Scan for the cell matching the given text and deliver its [X, Y] coordinate at center. 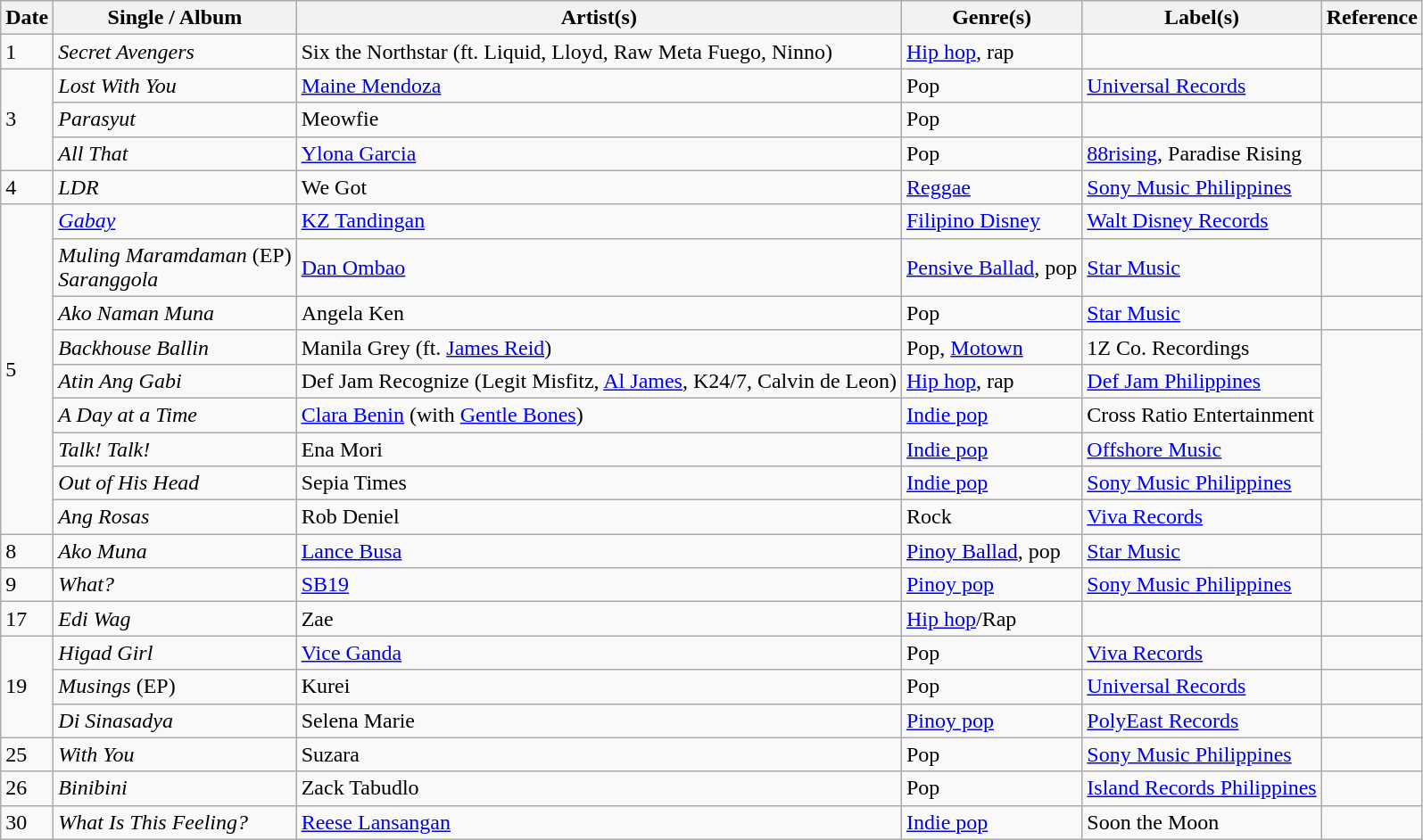
Artist(s) [599, 18]
All That [175, 153]
What Is This Feeling? [175, 822]
SB19 [599, 585]
Ylona Garcia [599, 153]
Musings (EP) [175, 687]
Muling Maramdaman (EP)Saranggola [175, 268]
Pop, Motown [991, 347]
1Z Co. Recordings [1202, 347]
25 [27, 754]
Reggae [991, 187]
Selena Marie [599, 721]
Hip hop/Rap [991, 619]
Genre(s) [991, 18]
Ang Rosas [175, 517]
Pensive Ballad, pop [991, 268]
Ako Naman Muna [175, 313]
Zack Tabudlo [599, 788]
Lance Busa [599, 551]
Ako Muna [175, 551]
KZ Tandingan [599, 221]
Six the Northstar (ft. Liquid, Lloyd, Raw Meta Fuego, Ninno) [599, 52]
Island Records Philippines [1202, 788]
Zae [599, 619]
Date [27, 18]
Parasyut [175, 119]
Binibini [175, 788]
Lost With You [175, 86]
Maine Mendoza [599, 86]
Gabay [175, 221]
Pinoy Ballad, pop [991, 551]
Out of His Head [175, 483]
Clara Benin (with Gentle Bones) [599, 415]
Rock [991, 517]
9 [27, 585]
Single / Album [175, 18]
30 [27, 822]
Di Sinasadya [175, 721]
Dan Ombao [599, 268]
Ena Mori [599, 449]
Atin Ang Gabi [175, 381]
17 [27, 619]
Filipino Disney [991, 221]
Def Jam Recognize (Legit Misfitz, Al James, K24/7, Calvin de Leon) [599, 381]
5 [27, 369]
Reese Lansangan [599, 822]
Secret Avengers [175, 52]
Suzara [599, 754]
Cross Ratio Entertainment [1202, 415]
88rising, Paradise Rising [1202, 153]
1 [27, 52]
Offshore Music [1202, 449]
Higad Girl [175, 653]
Angela Ken [599, 313]
8 [27, 551]
Soon the Moon [1202, 822]
Edi Wag [175, 619]
Manila Grey (ft. James Reid) [599, 347]
Rob Deniel [599, 517]
Label(s) [1202, 18]
Walt Disney Records [1202, 221]
26 [27, 788]
4 [27, 187]
LDR [175, 187]
3 [27, 119]
Sepia Times [599, 483]
With You [175, 754]
Backhouse Ballin [175, 347]
What? [175, 585]
19 [27, 687]
Talk! Talk! [175, 449]
Vice Ganda [599, 653]
Meowfie [599, 119]
A Day at a Time [175, 415]
Reference [1372, 18]
PolyEast Records [1202, 721]
We Got [599, 187]
Def Jam Philippines [1202, 381]
Kurei [599, 687]
